Determine the (X, Y) coordinate at the center of the cell enclosing the given text.  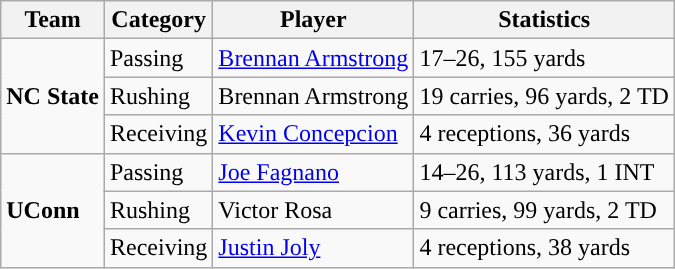
Team (53, 20)
UConn (53, 210)
Joe Fagnano (314, 172)
4 receptions, 38 yards (544, 248)
Category (158, 20)
Victor Rosa (314, 210)
Justin Joly (314, 248)
Player (314, 20)
NC State (53, 96)
17–26, 155 yards (544, 58)
14–26, 113 yards, 1 INT (544, 172)
9 carries, 99 yards, 2 TD (544, 210)
Kevin Concepcion (314, 134)
4 receptions, 36 yards (544, 134)
Statistics (544, 20)
19 carries, 96 yards, 2 TD (544, 96)
